From the cell containing the given text, extract its center point as (X, Y) coordinate. 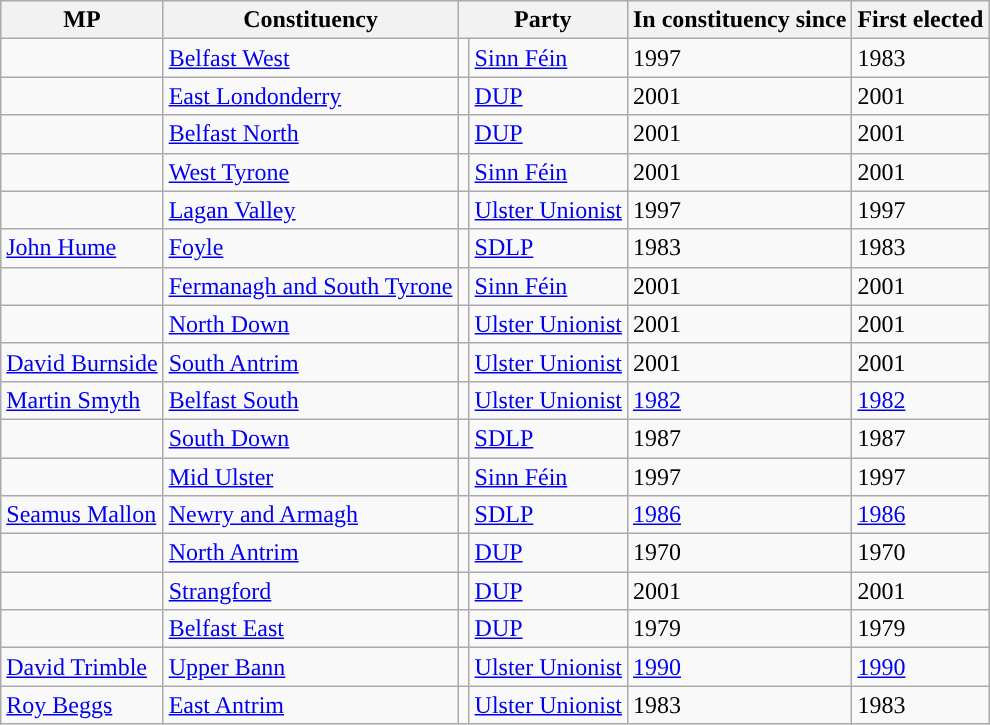
Foyle (310, 248)
Seamus Mallon (82, 515)
Newry and Armagh (310, 515)
Mid Ulster (310, 477)
Fermanagh and South Tyrone (310, 286)
South Antrim (310, 362)
West Tyrone (310, 172)
Upper Bann (310, 667)
South Down (310, 438)
Roy Beggs (82, 705)
Martin Smyth (82, 400)
Constituency (310, 20)
Strangford (310, 591)
Party (542, 20)
MP (82, 20)
In constituency since (739, 20)
Belfast North (310, 134)
Lagan Valley (310, 210)
Belfast South (310, 400)
East Londonderry (310, 96)
East Antrim (310, 705)
North Antrim (310, 553)
David Trimble (82, 667)
John Hume (82, 248)
David Burnside (82, 362)
Belfast East (310, 629)
First elected (920, 20)
Belfast West (310, 58)
North Down (310, 324)
